Return (x, y) of the center of cell containing provided text 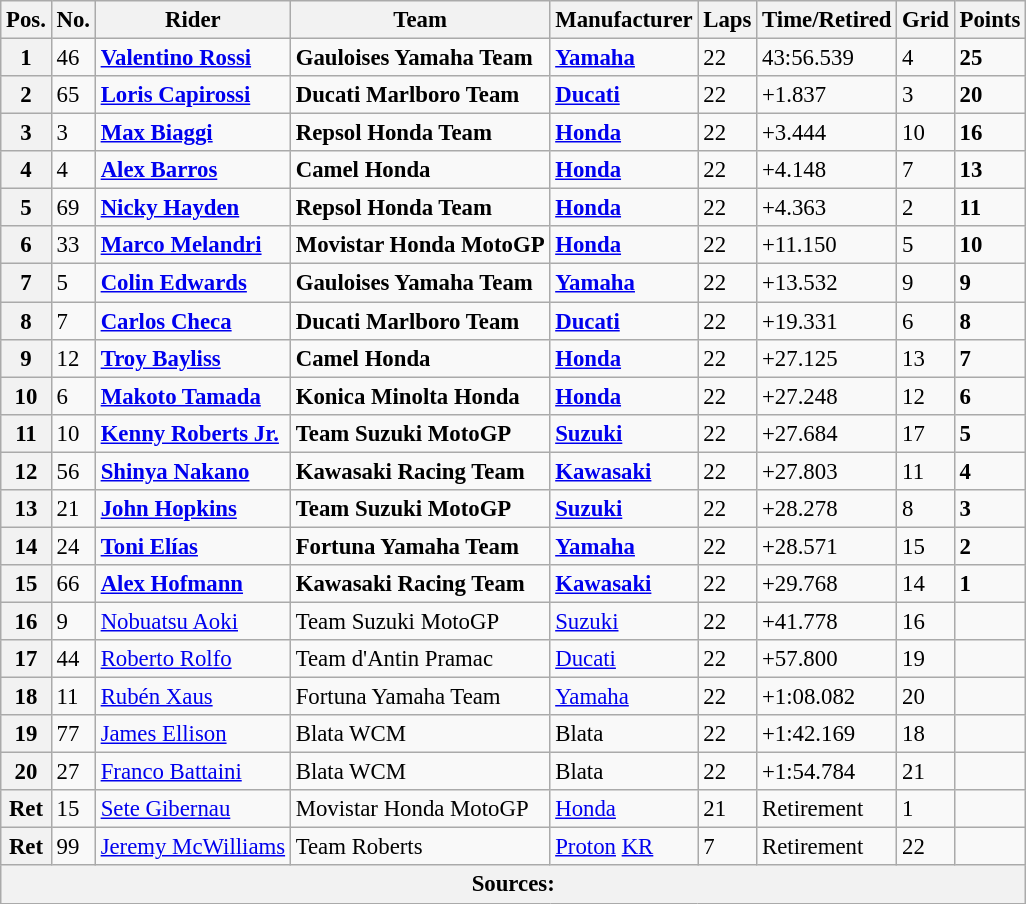
+57.800 (827, 659)
Alex Barros (192, 170)
Rider (192, 20)
Makoto Tamada (192, 396)
Team Roberts (420, 847)
24 (73, 546)
56 (73, 471)
46 (73, 58)
Team (420, 20)
Points (990, 20)
Nicky Hayden (192, 208)
43:56.539 (827, 58)
Loris Capirossi (192, 95)
+4.363 (827, 208)
+1:42.169 (827, 734)
69 (73, 208)
Proton KR (624, 847)
+1:54.784 (827, 772)
Troy Bayliss (192, 358)
Carlos Checa (192, 321)
+41.778 (827, 621)
Toni Elías (192, 546)
25 (990, 58)
+27.803 (827, 471)
Nobuatsu Aoki (192, 621)
+29.768 (827, 584)
65 (73, 95)
66 (73, 584)
Sete Gibernau (192, 809)
+3.444 (827, 133)
Team d'Antin Pramac (420, 659)
Manufacturer (624, 20)
+1.837 (827, 95)
Grid (926, 20)
+19.331 (827, 321)
27 (73, 772)
+27.248 (827, 396)
+27.125 (827, 358)
+1:08.082 (827, 697)
Jeremy McWilliams (192, 847)
+28.571 (827, 546)
Kenny Roberts Jr. (192, 433)
+11.150 (827, 245)
Sources: (514, 885)
77 (73, 734)
Konica Minolta Honda (420, 396)
Laps (728, 20)
Marco Melandri (192, 245)
Time/Retired (827, 20)
Rubén Xaus (192, 697)
No. (73, 20)
+27.684 (827, 433)
James Ellison (192, 734)
33 (73, 245)
John Hopkins (192, 509)
+4.148 (827, 170)
Max Biaggi (192, 133)
Roberto Rolfo (192, 659)
Colin Edwards (192, 283)
Pos. (26, 20)
Alex Hofmann (192, 584)
99 (73, 847)
Valentino Rossi (192, 58)
+13.532 (827, 283)
Franco Battaini (192, 772)
Shinya Nakano (192, 471)
+28.278 (827, 509)
44 (73, 659)
